From the cell containing the given text, extract its center point as (x, y) coordinate. 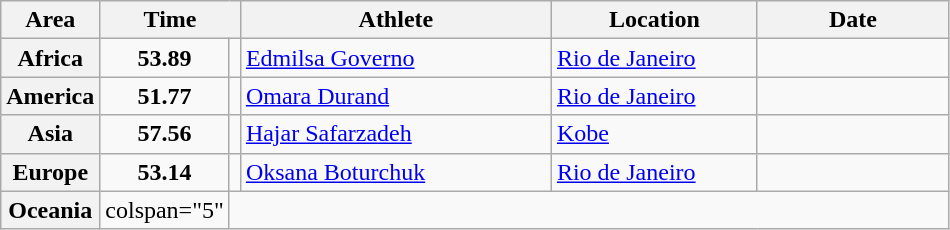
Oksana Boturchuk (396, 172)
Asia (50, 134)
57.56 (165, 134)
Kobe (654, 134)
Europe (50, 172)
America (50, 96)
Date (852, 20)
Location (654, 20)
Omara Durand (396, 96)
Hajar Safarzadeh (396, 134)
Time (170, 20)
Edmilsa Governo (396, 58)
Area (50, 20)
colspan="5" (165, 210)
Athlete (396, 20)
53.14 (165, 172)
Oceania (50, 210)
Africa (50, 58)
51.77 (165, 96)
53.89 (165, 58)
